Provide the [X, Y] coordinate of the cell's center where the given text is located.  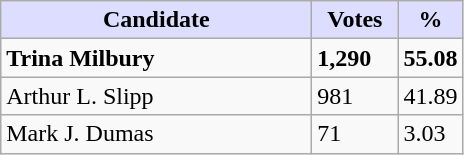
% [430, 20]
Votes [355, 20]
981 [355, 96]
55.08 [430, 58]
3.03 [430, 134]
Mark J. Dumas [156, 134]
1,290 [355, 58]
Trina Milbury [156, 58]
41.89 [430, 96]
Candidate [156, 20]
71 [355, 134]
Arthur L. Slipp [156, 96]
